Determine the [x, y] coordinate at the center of the cell enclosing the given text.  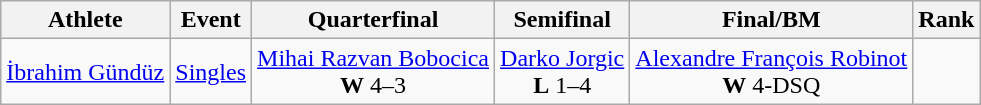
Final/BM [772, 20]
İbrahim Gündüz [86, 72]
Semifinal [562, 20]
Athlete [86, 20]
Singles [211, 72]
Rank [946, 20]
Quarterfinal [374, 20]
Mihai Razvan BobocicaW 4–3 [374, 72]
Darko JorgicL 1–4 [562, 72]
Alexandre François RobinotW 4-DSQ [772, 72]
Event [211, 20]
